Extract the (x, y) coordinate from the center of the cell holding the provided text.  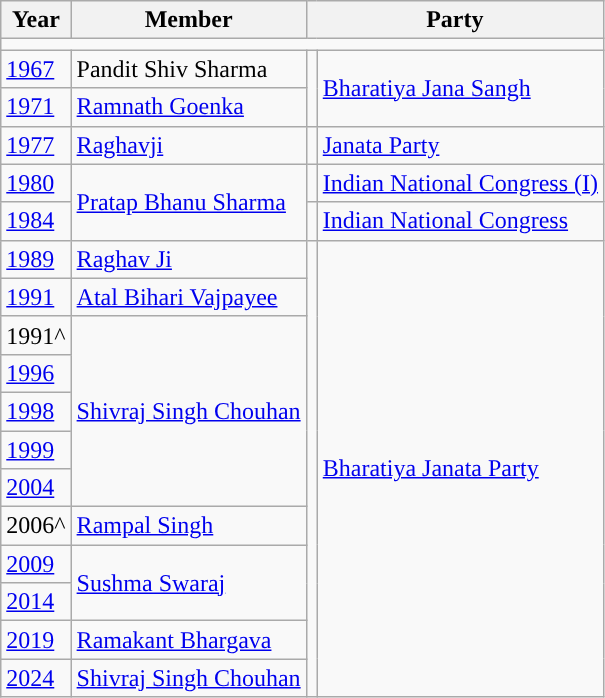
Year (36, 20)
Janata Party (460, 145)
Ramnath Goenka (188, 107)
1980 (36, 183)
Raghavji (188, 145)
1991 (36, 297)
Bharatiya Jana Sangh (460, 88)
1984 (36, 221)
Member (188, 20)
1991^ (36, 335)
Raghav Ji (188, 259)
Pandit Shiv Sharma (188, 69)
2014 (36, 602)
Bharatiya Janata Party (460, 468)
1967 (36, 69)
1996 (36, 373)
Indian National Congress (I) (460, 183)
1999 (36, 449)
2006^ (36, 526)
Rampal Singh (188, 526)
1977 (36, 145)
1971 (36, 107)
1989 (36, 259)
Party (454, 20)
Atal Bihari Vajpayee (188, 297)
2019 (36, 640)
Sushma Swaraj (188, 583)
2024 (36, 678)
1998 (36, 411)
2009 (36, 564)
2004 (36, 488)
Indian National Congress (460, 221)
Pratap Bhanu Sharma (188, 202)
Ramakant Bhargava (188, 640)
